Output the [x, y] coordinate of the center of the cell containing the given text.  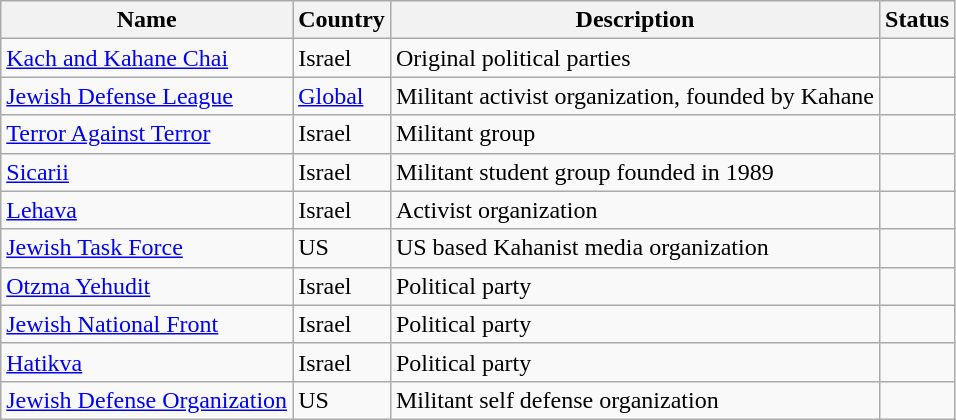
Original political parties [634, 58]
Description [634, 20]
Activist organization [634, 210]
US based Kahanist media organization [634, 248]
Lehava [147, 210]
Hatikva [147, 362]
Otzma Yehudit [147, 286]
Jewish Defense League [147, 96]
Status [918, 20]
Militant student group founded in 1989 [634, 172]
Jewish Task Force [147, 248]
Terror Against Terror [147, 134]
Militant activist organization, founded by Kahane [634, 96]
Jewish National Front [147, 324]
Global [342, 96]
Name [147, 20]
Kach and Kahane Chai [147, 58]
Militant self defense organization [634, 400]
Country [342, 20]
Jewish Defense Organization [147, 400]
Sicarii [147, 172]
Militant group [634, 134]
